Determine the [X, Y] coordinate at the center of the cell enclosing the given text.  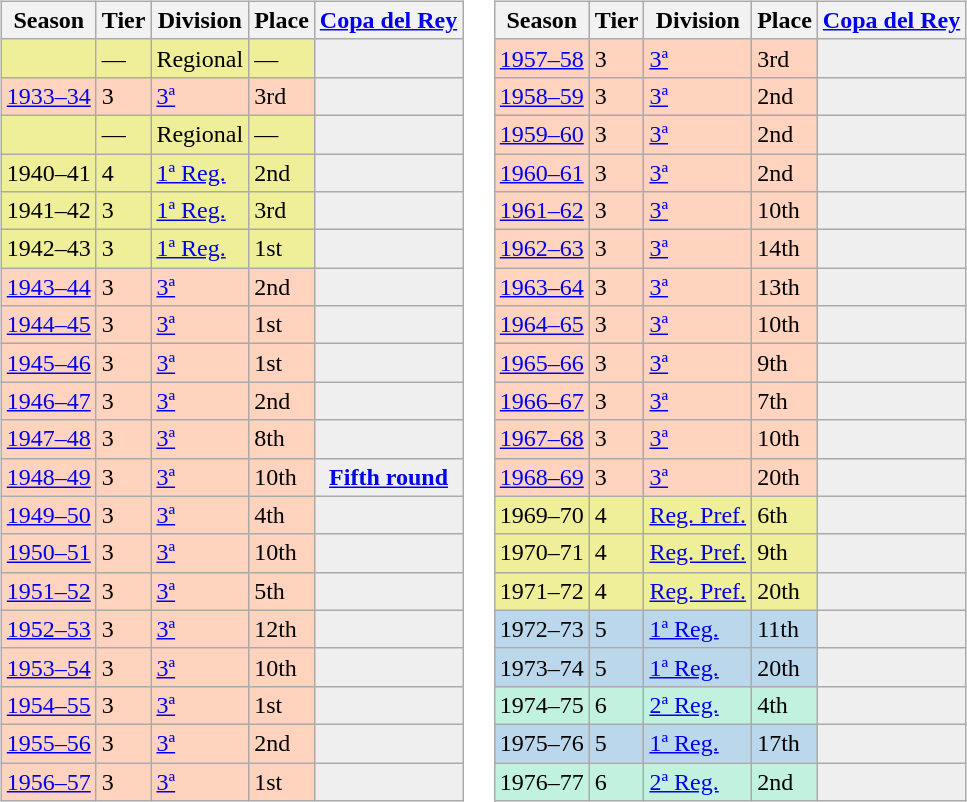
1968–69 [542, 477]
1972–73 [542, 629]
1954–55 [48, 705]
1974–75 [542, 705]
1966–67 [542, 401]
1955–56 [48, 743]
1971–72 [542, 591]
14th [785, 249]
7th [785, 401]
1951–52 [48, 591]
6th [785, 515]
1976–77 [542, 781]
1958–59 [542, 96]
1963–64 [542, 287]
1964–65 [542, 325]
1950–51 [48, 553]
1945–46 [48, 363]
1953–54 [48, 667]
11th [785, 629]
12th [282, 629]
1956–57 [48, 781]
1975–76 [542, 743]
13th [785, 287]
1959–60 [542, 134]
1946–47 [48, 401]
1948–49 [48, 477]
1952–53 [48, 629]
1949–50 [48, 515]
1933–34 [48, 96]
1943–44 [48, 287]
5th [282, 591]
1942–43 [48, 249]
8th [282, 439]
1973–74 [542, 667]
1970–71 [542, 553]
1969–70 [542, 515]
1960–61 [542, 173]
1947–48 [48, 439]
Fifth round [388, 477]
1941–42 [48, 211]
1962–63 [542, 249]
1957–58 [542, 58]
1940–41 [48, 173]
17th [785, 743]
1965–66 [542, 363]
1967–68 [542, 439]
1944–45 [48, 325]
1961–62 [542, 211]
